Scan for the cell matching the given text and deliver its (X, Y) coordinate at center. 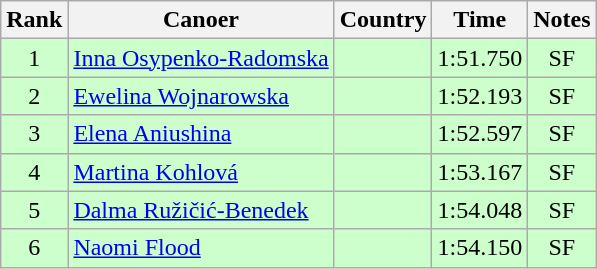
Elena Aniushina (201, 134)
Rank (34, 20)
Dalma Ružičić-Benedek (201, 210)
1:54.048 (480, 210)
Notes (562, 20)
4 (34, 172)
1:53.167 (480, 172)
Inna Osypenko-Radomska (201, 58)
2 (34, 96)
1:54.150 (480, 248)
5 (34, 210)
1:52.597 (480, 134)
1:51.750 (480, 58)
1 (34, 58)
Canoer (201, 20)
6 (34, 248)
3 (34, 134)
Country (383, 20)
Naomi Flood (201, 248)
1:52.193 (480, 96)
Martina Kohlová (201, 172)
Time (480, 20)
Ewelina Wojnarowska (201, 96)
